For the text-containing cell, return its midpoint in (x, y) coordinate format. 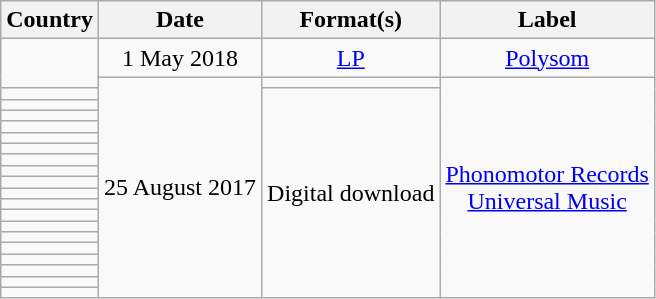
Label (547, 20)
LP (351, 58)
Digital download (351, 193)
Country (50, 20)
Phonomotor RecordsUniversal Music (547, 188)
Date (180, 20)
1 May 2018 (180, 58)
25 August 2017 (180, 188)
Format(s) (351, 20)
Polysom (547, 58)
